Search for the cell housing the specified text and yield its [X, Y] center coordinate. 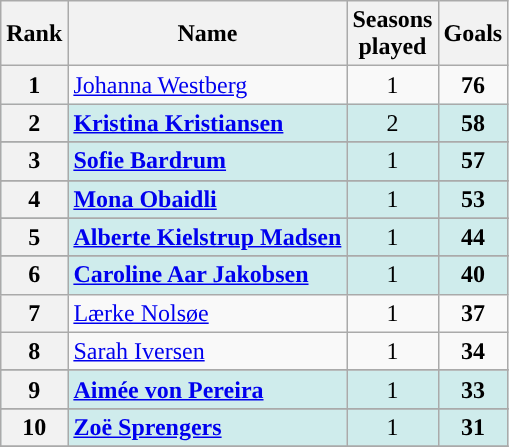
53 [473, 199]
Name [208, 34]
31 [473, 427]
Lærke Nolsøe [208, 313]
Alberte Kielstrup Madsen [208, 237]
5 [34, 237]
Sarah Iversen [208, 351]
Rank [34, 34]
4 [34, 199]
8 [34, 351]
10 [34, 427]
57 [473, 161]
Seasonsplayed [392, 34]
40 [473, 275]
76 [473, 85]
33 [473, 389]
Kristina Kristiansen [208, 123]
Sofie Bardrum [208, 161]
6 [34, 275]
Caroline Aar Jakobsen [208, 275]
7 [34, 313]
Zoë Sprengers [208, 427]
Mona Obaidli [208, 199]
34 [473, 351]
Aimée von Pereira [208, 389]
Goals [473, 34]
3 [34, 161]
37 [473, 313]
Johanna Westberg [208, 85]
58 [473, 123]
9 [34, 389]
44 [473, 237]
